For the text-containing cell, return its midpoint in (x, y) coordinate format. 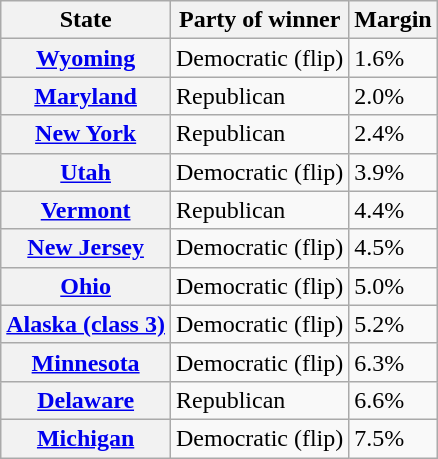
4.4% (393, 210)
Ohio (86, 286)
Minnesota (86, 362)
Maryland (86, 96)
Party of winner (259, 20)
Alaska (class 3) (86, 324)
New York (86, 134)
1.6% (393, 58)
2.4% (393, 134)
6.6% (393, 400)
Michigan (86, 438)
Margin (393, 20)
5.0% (393, 286)
State (86, 20)
4.5% (393, 248)
Wyoming (86, 58)
2.0% (393, 96)
7.5% (393, 438)
Utah (86, 172)
Vermont (86, 210)
New Jersey (86, 248)
3.9% (393, 172)
Delaware (86, 400)
5.2% (393, 324)
6.3% (393, 362)
